Identify which cell holds the provided text, then report its (X, Y) central coordinate. 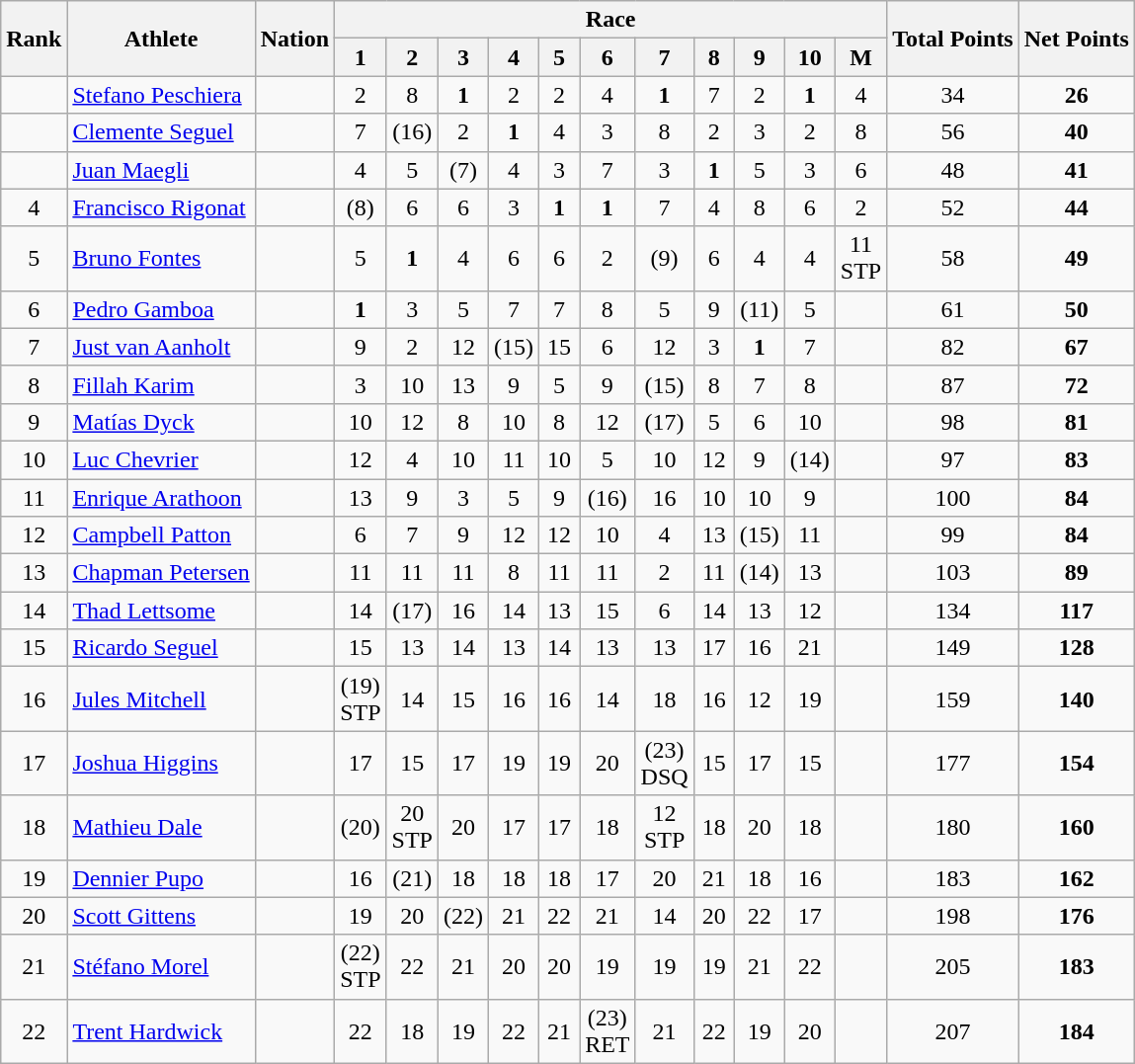
87 (953, 384)
(8) (361, 207)
41 (1077, 170)
97 (953, 459)
99 (953, 535)
58 (953, 259)
M (860, 57)
(22) (462, 916)
Stéfano Morel (161, 966)
40 (1077, 132)
205 (953, 966)
176 (1077, 916)
Stefano Peschiera (161, 95)
50 (1077, 309)
44 (1077, 207)
149 (953, 648)
Fillah Karim (161, 384)
160 (1077, 828)
Chapman Petersen (161, 573)
Luc Chevrier (161, 459)
Pedro Gamboa (161, 309)
Ricardo Seguel (161, 648)
Nation (294, 39)
Bruno Fontes (161, 259)
20STP (412, 828)
140 (1077, 699)
(23)DSQ (664, 763)
98 (953, 422)
180 (953, 828)
61 (953, 309)
(23)RET (608, 1031)
128 (1077, 648)
162 (1077, 878)
Jules Mitchell (161, 699)
Race (610, 20)
48 (953, 170)
(21) (412, 878)
Athlete (161, 39)
Clemente Seguel (161, 132)
(7) (462, 170)
(9) (664, 259)
103 (953, 573)
52 (953, 207)
Mathieu Dale (161, 828)
Total Points (953, 39)
34 (953, 95)
Rank (34, 39)
Campbell Patton (161, 535)
100 (953, 497)
159 (953, 699)
49 (1077, 259)
(19)STP (361, 699)
198 (953, 916)
Trent Hardwick (161, 1031)
Juan Maegli (161, 170)
(11) (759, 309)
72 (1077, 384)
Scott Gittens (161, 916)
Dennier Pupo (161, 878)
Francisco Rigonat (161, 207)
(20) (361, 828)
11STP (860, 259)
26 (1077, 95)
89 (1077, 573)
Thad Lettsome (161, 611)
82 (953, 347)
12STP (664, 828)
184 (1077, 1031)
154 (1077, 763)
Net Points (1077, 39)
177 (953, 763)
Matías Dyck (161, 422)
Joshua Higgins (161, 763)
(22)STP (361, 966)
81 (1077, 422)
83 (1077, 459)
207 (953, 1031)
Enrique Arathoon (161, 497)
67 (1077, 347)
117 (1077, 611)
56 (953, 132)
134 (953, 611)
Just van Aanholt (161, 347)
